Detect which cell encompasses the target text, then output its (x, y) center coordinate. 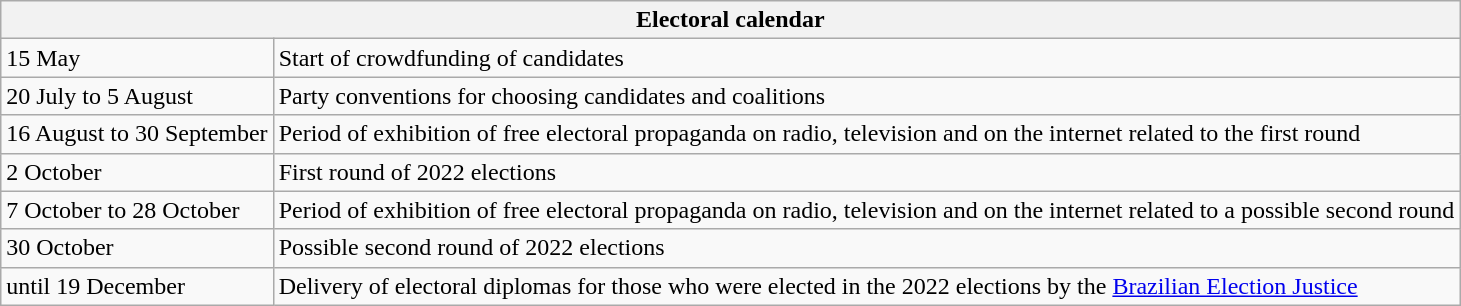
30 October (137, 248)
Electoral calendar (730, 20)
until 19 December (137, 286)
Period of exhibition of free electoral propaganda on radio, television and on the internet related to the first round (866, 134)
16 August to 30 September (137, 134)
First round of 2022 elections (866, 172)
15 May (137, 58)
Period of exhibition of free electoral propaganda on radio, television and on the internet related to a possible second round (866, 210)
7 October to 28 October (137, 210)
Start of crowdfunding of candidates (866, 58)
20 July to 5 August (137, 96)
Possible second round of 2022 elections (866, 248)
2 October (137, 172)
Party conventions for choosing candidates and coalitions (866, 96)
Delivery of electoral diplomas for those who were elected in the 2022 elections by the Brazilian Election Justice (866, 286)
